Return the [x, y] coordinate for the center point of the cell that contains the specified text.  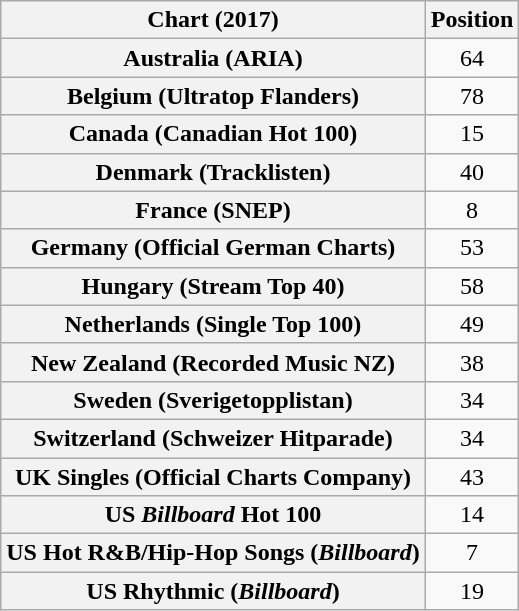
Switzerland (Schweizer Hitparade) [213, 438]
19 [472, 591]
Denmark (Tracklisten) [213, 172]
Chart (2017) [213, 20]
8 [472, 210]
Hungary (Stream Top 40) [213, 286]
US Billboard Hot 100 [213, 515]
Netherlands (Single Top 100) [213, 324]
US Hot R&B/Hip-Hop Songs (Billboard) [213, 553]
Germany (Official German Charts) [213, 248]
38 [472, 362]
58 [472, 286]
UK Singles (Official Charts Company) [213, 477]
78 [472, 96]
France (SNEP) [213, 210]
15 [472, 134]
53 [472, 248]
Position [472, 20]
Belgium (Ultratop Flanders) [213, 96]
Sweden (Sverigetopplistan) [213, 400]
Australia (ARIA) [213, 58]
40 [472, 172]
Canada (Canadian Hot 100) [213, 134]
US Rhythmic (Billboard) [213, 591]
7 [472, 553]
43 [472, 477]
New Zealand (Recorded Music NZ) [213, 362]
14 [472, 515]
64 [472, 58]
49 [472, 324]
